Locate the cell with the specified text and output its (X, Y) center coordinate. 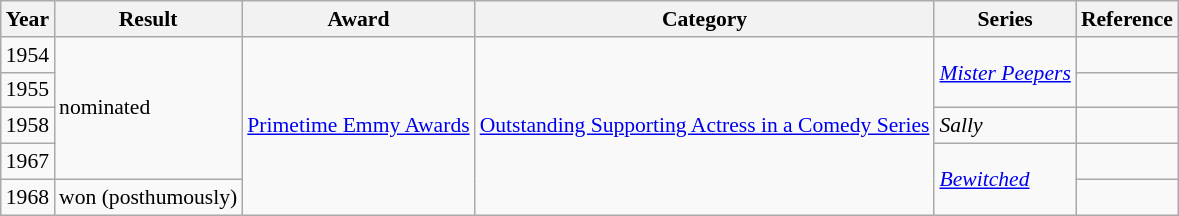
Result (148, 19)
Sally (1004, 126)
Award (358, 19)
1958 (28, 126)
1967 (28, 162)
1955 (28, 90)
won (posthumously) (148, 197)
Primetime Emmy Awards (358, 126)
Outstanding Supporting Actress in a Comedy Series (705, 126)
Series (1004, 19)
Mister Peepers (1004, 72)
Year (28, 19)
nominated (148, 108)
Category (705, 19)
Reference (1127, 19)
1954 (28, 55)
1968 (28, 197)
Bewitched (1004, 180)
